Locate the cell with the specified text and output its (x, y) center coordinate. 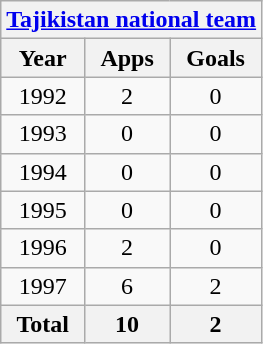
1993 (43, 134)
Total (43, 324)
1997 (43, 286)
Goals (216, 58)
1992 (43, 96)
Apps (128, 58)
10 (128, 324)
Tajikistan national team (132, 20)
Year (43, 58)
1995 (43, 210)
6 (128, 286)
1994 (43, 172)
1996 (43, 248)
